Locate the cell with the specified text and output its (x, y) center coordinate. 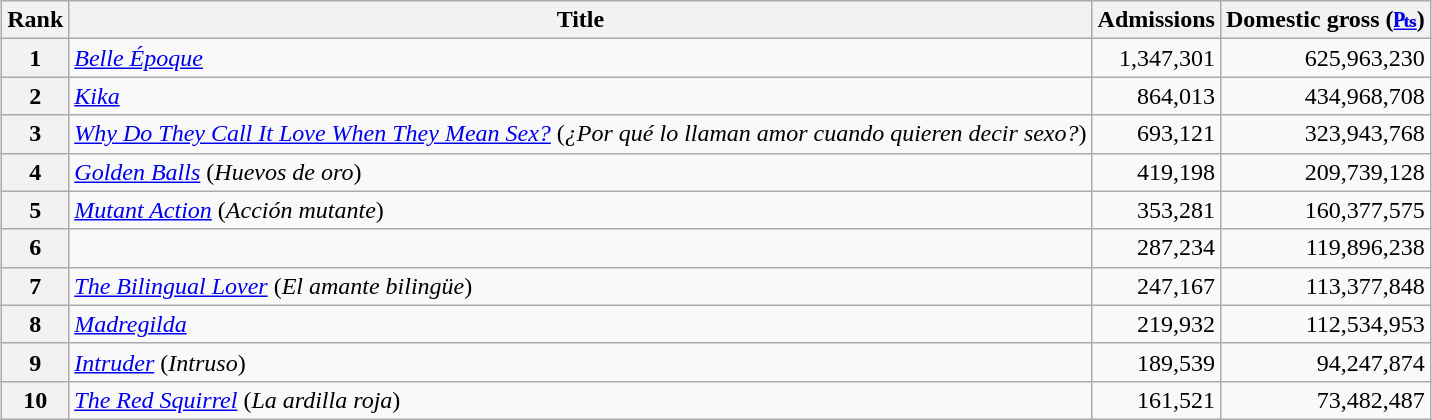
189,539 (1156, 362)
353,281 (1156, 210)
119,896,238 (1325, 248)
287,234 (1156, 248)
113,377,848 (1325, 286)
10 (36, 400)
160,377,575 (1325, 210)
2 (36, 96)
8 (36, 324)
625,963,230 (1325, 58)
6 (36, 248)
Admissions (1156, 20)
209,739,128 (1325, 172)
Mutant Action (Acción mutante) (580, 210)
Madregilda (580, 324)
The Red Squirrel (La ardilla roja) (580, 400)
161,521 (1156, 400)
1,347,301 (1156, 58)
3 (36, 134)
219,932 (1156, 324)
5 (36, 210)
Why Do They Call It Love When They Mean Sex? (¿Por qué lo llaman amor cuando quieren decir sexo?) (580, 134)
323,943,768 (1325, 134)
Intruder (Intruso) (580, 362)
434,968,708 (1325, 96)
693,121 (1156, 134)
94,247,874 (1325, 362)
9 (36, 362)
4 (36, 172)
Belle Époque (580, 58)
7 (36, 286)
Golden Balls (Huevos de oro) (580, 172)
73,482,487 (1325, 400)
419,198 (1156, 172)
864,013 (1156, 96)
1 (36, 58)
112,534,953 (1325, 324)
Rank (36, 20)
Domestic gross (₧) (1325, 20)
The Bilingual Lover (El amante bilingüe) (580, 286)
Kika (580, 96)
Title (580, 20)
247,167 (1156, 286)
